Detect which cell encompasses the target text, then output its (X, Y) center coordinate. 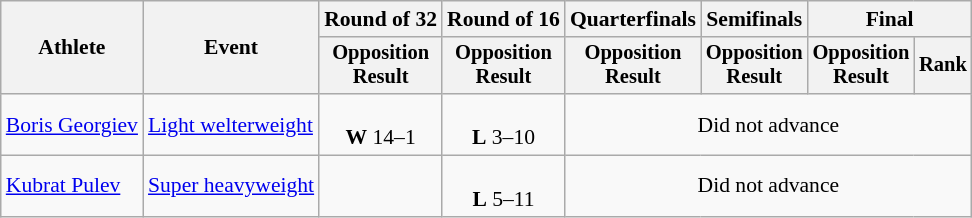
W 14–1 (380, 124)
L 3–10 (504, 124)
Boris Georgiev (72, 124)
Semifinals (754, 19)
Super heavyweight (231, 186)
Kubrat Pulev (72, 186)
Quarterfinals (633, 19)
Round of 32 (380, 19)
L 5–11 (504, 186)
Light welterweight (231, 124)
Final (890, 19)
Athlete (72, 48)
Rank (943, 66)
Event (231, 48)
Round of 16 (504, 19)
